Locate the cell with the specified text and output its (X, Y) center coordinate. 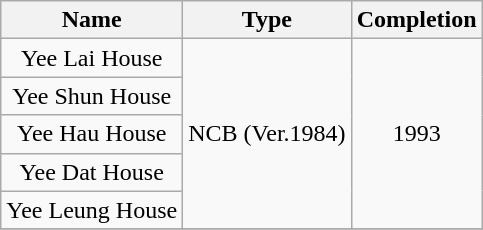
Type (267, 20)
Yee Hau House (92, 134)
Completion (416, 20)
1993 (416, 134)
NCB (Ver.1984) (267, 134)
Yee Dat House (92, 172)
Yee Shun House (92, 96)
Name (92, 20)
Yee Leung House (92, 210)
Yee Lai House (92, 58)
